Identify which cell holds the provided text, then report its (X, Y) central coordinate. 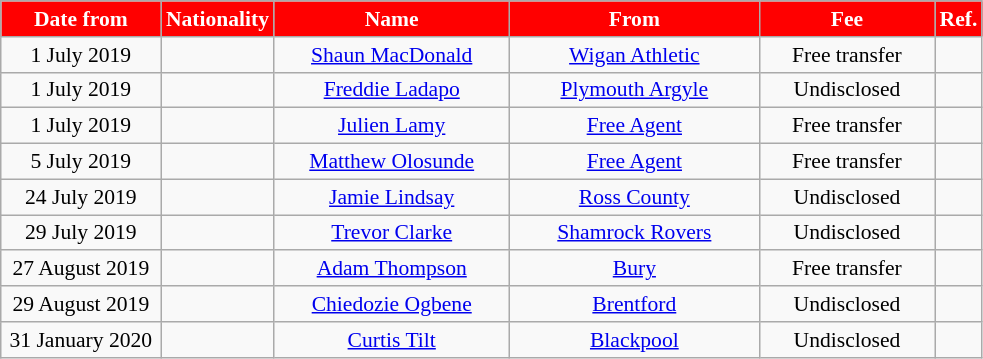
Curtis Tilt (392, 340)
Jamie Lindsay (392, 197)
Trevor Clarke (392, 233)
Wigan Athletic (634, 55)
Adam Thompson (392, 269)
5 July 2019 (81, 162)
Bury (634, 269)
Fee (846, 19)
Plymouth Argyle (634, 90)
29 August 2019 (81, 304)
Shamrock Rovers (634, 233)
31 January 2020 (81, 340)
Name (392, 19)
Brentford (634, 304)
Matthew Olosunde (392, 162)
From (634, 19)
Blackpool (634, 340)
29 July 2019 (81, 233)
Ross County (634, 197)
Date from (81, 19)
Shaun MacDonald (392, 55)
24 July 2019 (81, 197)
Nationality (218, 19)
Freddie Ladapo (392, 90)
27 August 2019 (81, 269)
Chiedozie Ogbene (392, 304)
Ref. (959, 19)
Julien Lamy (392, 126)
